Capture the cell that displays the provided text and extract its [x, y] central coordinate. 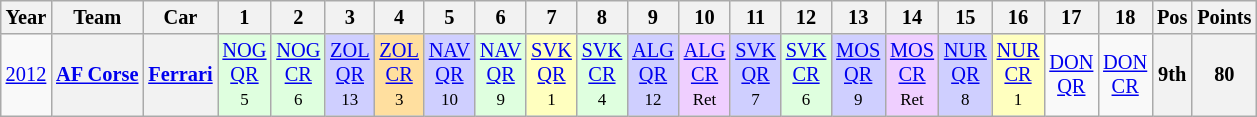
ZOLQR13 [350, 75]
SVKCR4 [602, 75]
NOGCR6 [298, 75]
3 [350, 17]
15 [966, 17]
2012 [26, 75]
9th [1172, 75]
6 [500, 17]
9 [653, 17]
18 [1125, 17]
SVKQR7 [755, 75]
Year [26, 17]
10 [705, 17]
14 [912, 17]
NURCR1 [1018, 75]
ZOLCR3 [400, 75]
SVKQR1 [551, 75]
13 [858, 17]
DONQR [1071, 75]
NURQR8 [966, 75]
16 [1018, 17]
8 [602, 17]
12 [806, 17]
17 [1071, 17]
NOGQR5 [245, 75]
ALGCRRet [705, 75]
SVKCR6 [806, 75]
Car [180, 17]
80 [1224, 75]
ALGQR12 [653, 75]
NAVQR10 [450, 75]
Points [1224, 17]
7 [551, 17]
11 [755, 17]
AF Corse [97, 75]
5 [450, 17]
NAVQR9 [500, 75]
Pos [1172, 17]
1 [245, 17]
Ferrari [180, 75]
2 [298, 17]
Team [97, 17]
4 [400, 17]
DONCR [1125, 75]
MOSQR9 [858, 75]
MOSCRRet [912, 75]
